Scan for the cell matching the given text and deliver its (x, y) coordinate at center. 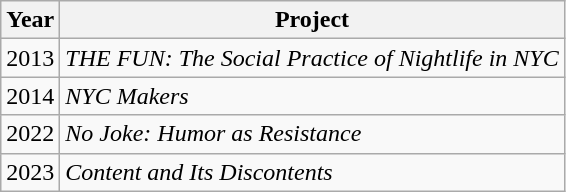
THE FUN: The Social Practice of Nightlife in NYC (312, 58)
Year (30, 20)
Content and Its Discontents (312, 172)
Project (312, 20)
2022 (30, 134)
NYC Makers (312, 96)
2014 (30, 96)
2023 (30, 172)
No Joke: Humor as Resistance (312, 134)
2013 (30, 58)
